Search for the cell housing the specified text and yield its (X, Y) center coordinate. 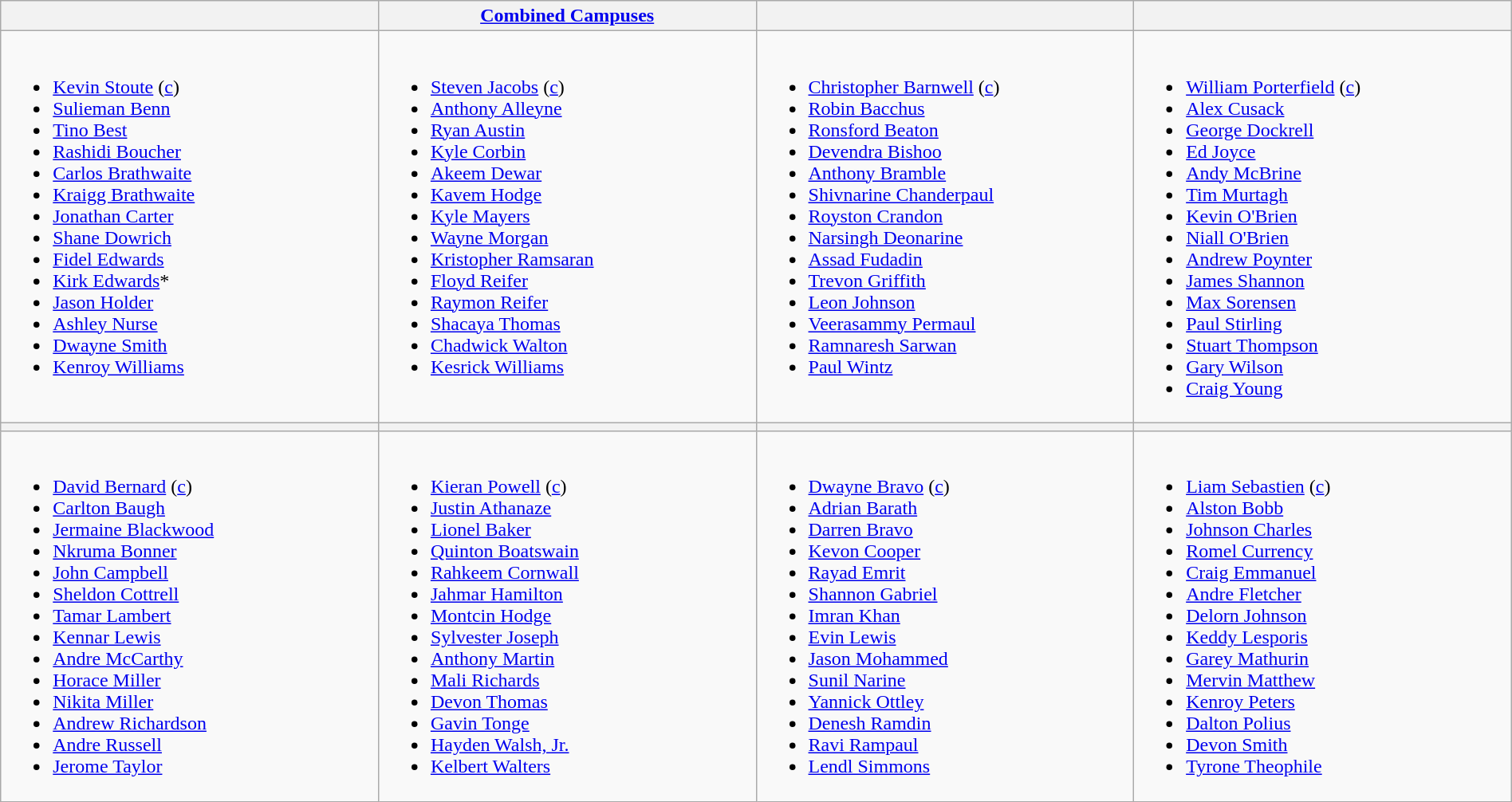
Combined Campuses (567, 16)
